Scan for the cell matching the given text and deliver its (X, Y) coordinate at center. 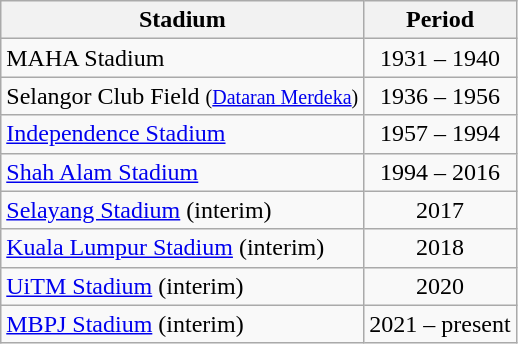
1957 – 1994 (440, 134)
MBPJ Stadium (interim) (182, 324)
UiTM Stadium (interim) (182, 286)
Selangor Club Field (Dataran Merdeka) (182, 96)
2018 (440, 248)
2021 – present (440, 324)
1936 – 1956 (440, 96)
Kuala Lumpur Stadium (interim) (182, 248)
2020 (440, 286)
Period (440, 20)
2017 (440, 210)
MAHA Stadium (182, 58)
Selayang Stadium (interim) (182, 210)
Shah Alam Stadium (182, 172)
Independence Stadium (182, 134)
1931 – 1940 (440, 58)
Stadium (182, 20)
1994 – 2016 (440, 172)
